Determine the (x, y) coordinate at the center of the cell enclosing the given text.  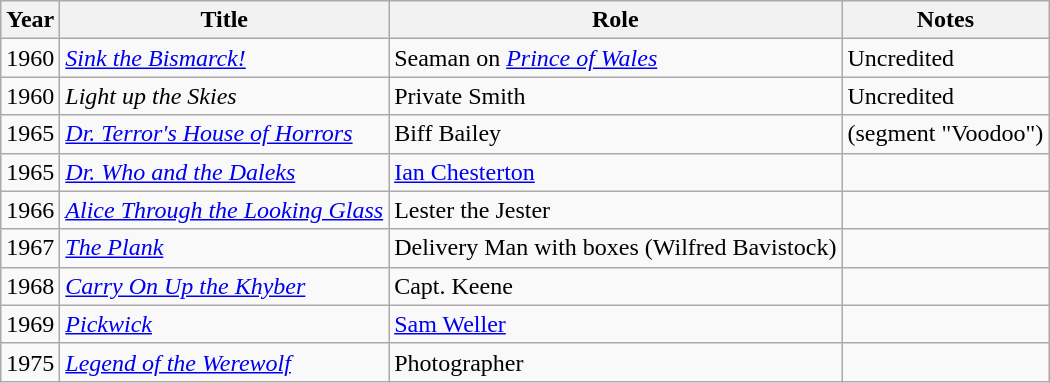
Ian Chesterton (616, 172)
Lester the Jester (616, 210)
Role (616, 20)
Title (224, 20)
Delivery Man with boxes (Wilfred Bavistock) (616, 248)
1967 (30, 248)
Capt. Keene (616, 286)
Sink the Bismarck! (224, 58)
Year (30, 20)
1975 (30, 362)
The Plank (224, 248)
Legend of the Werewolf (224, 362)
1966 (30, 210)
Biff Bailey (616, 134)
Pickwick (224, 324)
Notes (946, 20)
Light up the Skies (224, 96)
Dr. Who and the Daleks (224, 172)
1969 (30, 324)
Sam Weller (616, 324)
1968 (30, 286)
Private Smith (616, 96)
Alice Through the Looking Glass (224, 210)
Dr. Terror's House of Horrors (224, 134)
Photographer (616, 362)
(segment "Voodoo") (946, 134)
Seaman on Prince of Wales (616, 58)
Carry On Up the Khyber (224, 286)
